Capture the cell that displays the provided text and extract its [X, Y] central coordinate. 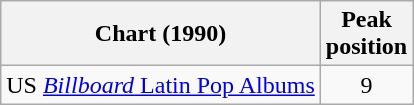
9 [366, 85]
US Billboard Latin Pop Albums [161, 85]
Peakposition [366, 34]
Chart (1990) [161, 34]
